Pinpoint the cell where the given text exists, returning its [X, Y] midpoint coordinate. 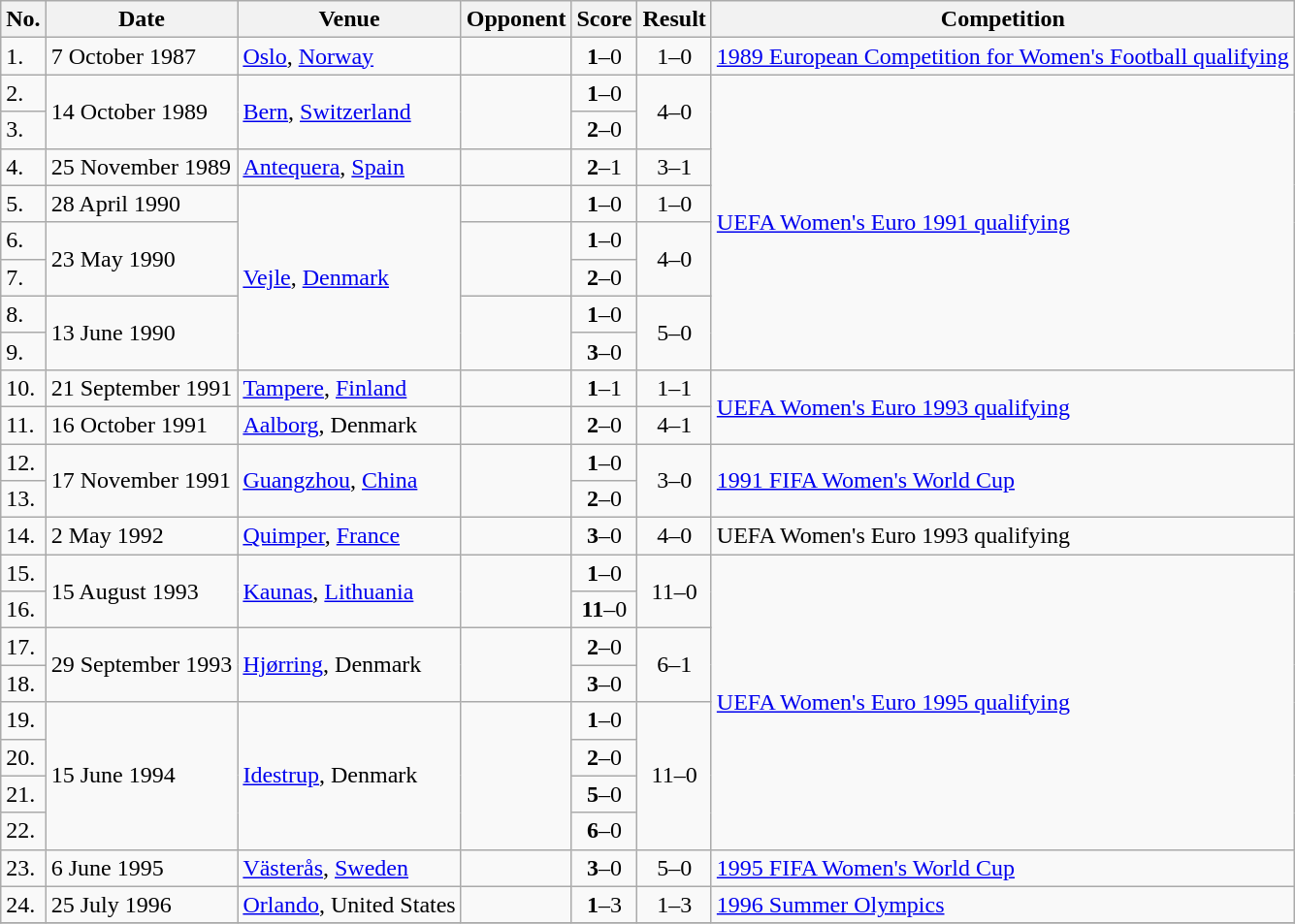
Oslo, Norway [349, 56]
12. [23, 462]
15. [23, 573]
17 November 1991 [142, 481]
4. [23, 167]
16 October 1991 [142, 425]
6–0 [604, 831]
Antequera, Spain [349, 167]
19. [23, 720]
Date [142, 19]
16. [23, 610]
Västerås, Sweden [349, 868]
Kaunas, Lithuania [349, 591]
24. [23, 905]
25 November 1989 [142, 167]
1989 European Competition for Women's Football qualifying [1003, 56]
22. [23, 831]
11. [23, 425]
Result [674, 19]
UEFA Women's Euro 1995 qualifying [1003, 702]
13 June 1990 [142, 333]
7 October 1987 [142, 56]
21. [23, 794]
13. [23, 499]
14 October 1989 [142, 112]
4–1 [674, 425]
Tampere, Finland [349, 388]
1996 Summer Olympics [1003, 905]
6. [23, 240]
Quimper, France [349, 536]
15 August 1993 [142, 591]
15 June 1994 [142, 776]
Bern, Switzerland [349, 112]
2–1 [604, 167]
1991 FIFA Women's World Cup [1003, 481]
29 September 1993 [142, 665]
1995 FIFA Women's World Cup [1003, 868]
Opponent [516, 19]
Competition [1003, 19]
Orlando, United States [349, 905]
10. [23, 388]
14. [23, 536]
25 July 1996 [142, 905]
17. [23, 647]
Idestrup, Denmark [349, 776]
1. [23, 56]
9. [23, 351]
No. [23, 19]
28 April 1990 [142, 204]
21 September 1991 [142, 388]
20. [23, 757]
18. [23, 684]
Hjørring, Denmark [349, 665]
6 June 1995 [142, 868]
Venue [349, 19]
23. [23, 868]
Score [604, 19]
3. [23, 130]
8. [23, 314]
Aalborg, Denmark [349, 425]
23 May 1990 [142, 259]
UEFA Women's Euro 1991 qualifying [1003, 222]
Guangzhou, China [349, 481]
Vejle, Denmark [349, 277]
6–1 [674, 665]
2 May 1992 [142, 536]
3–1 [674, 167]
5. [23, 204]
7. [23, 277]
2. [23, 93]
